Locate the cell with the specified text and output its [X, Y] center coordinate. 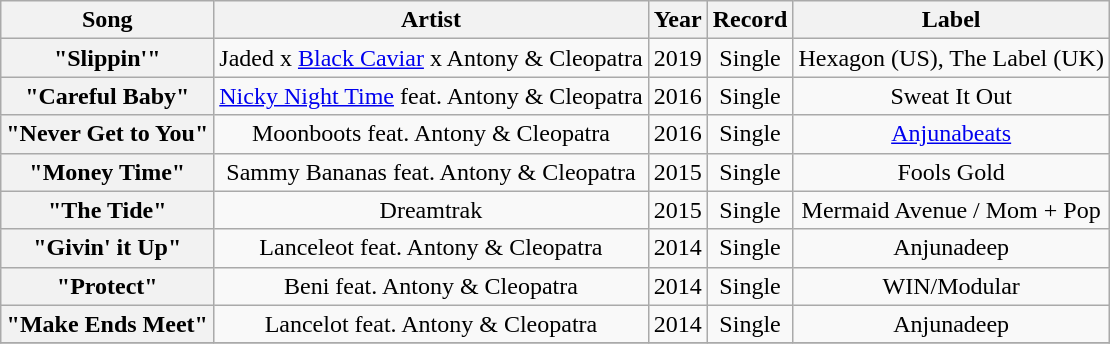
Song [108, 20]
"Never Get to You" [108, 134]
Sweat It Out [952, 96]
Dreamtrak [431, 210]
Anjunabeats [952, 134]
"Slippin'" [108, 58]
Nicky Night Time feat. Antony & Cleopatra [431, 96]
Label [952, 20]
"Careful Baby" [108, 96]
Hexagon (US), The Label (UK) [952, 58]
Year [678, 20]
WIN/Modular [952, 286]
Beni feat. Antony & Cleopatra [431, 286]
Lancelot feat. Antony & Cleopatra [431, 324]
"Protect" [108, 286]
Mermaid Avenue / Mom + Pop [952, 210]
2019 [678, 58]
Fools Gold [952, 172]
"Make Ends Meet" [108, 324]
Lanceleot feat. Antony & Cleopatra [431, 248]
Record [750, 20]
Jaded x Black Caviar x Antony & Cleopatra [431, 58]
Artist [431, 20]
Sammy Bananas feat. Antony & Cleopatra [431, 172]
"Givin' it Up" [108, 248]
"Money Time" [108, 172]
Moonboots feat. Antony & Cleopatra [431, 134]
"The Tide" [108, 210]
